Scan for the cell matching the given text and deliver its [X, Y] coordinate at center. 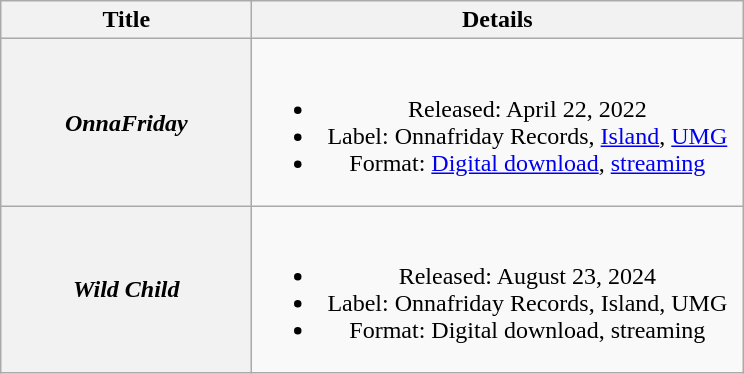
Title [126, 20]
Released: April 22, 2022Label: Onnafriday Records, Island, UMGFormat: Digital download, streaming [498, 122]
OnnaFriday [126, 122]
Wild Child [126, 290]
Released: August 23, 2024Label: Onnafriday Records, Island, UMGFormat: Digital download, streaming [498, 290]
Details [498, 20]
